Search for the cell housing the specified text and yield its (x, y) center coordinate. 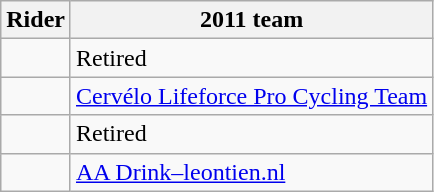
AA Drink–leontien.nl (251, 172)
2011 team (251, 20)
Rider (36, 20)
Cervélo Lifeforce Pro Cycling Team (251, 96)
